For the text-containing cell, return its midpoint in (x, y) coordinate format. 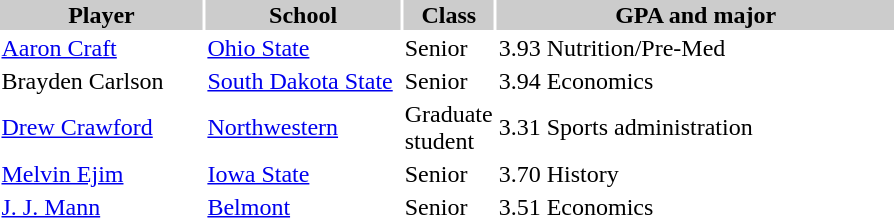
Graduate student (448, 128)
3.31 Sports administration (696, 128)
GPA and major (696, 15)
Northwestern (303, 128)
Aaron Craft (102, 48)
School (303, 15)
Iowa State (303, 174)
Ohio State (303, 48)
Drew Crawford (102, 128)
3.94 Economics (696, 81)
3.93 Nutrition/Pre-Med (696, 48)
Brayden Carlson (102, 81)
3.70 History (696, 174)
South Dakota State (303, 81)
Player (102, 15)
Melvin Ejim (102, 174)
Class (448, 15)
